Return (X, Y) of the center of cell containing provided text 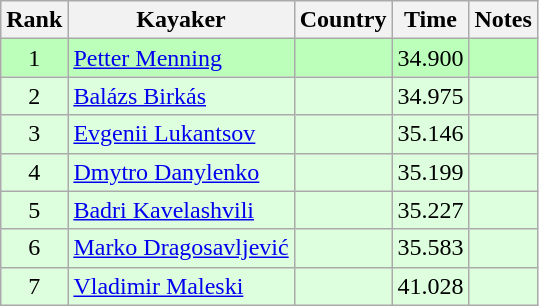
35.583 (430, 248)
2 (34, 96)
Dmytro Danylenko (181, 172)
Balázs Birkás (181, 96)
Notes (503, 20)
Marko Dragosavljević (181, 248)
Kayaker (181, 20)
Rank (34, 20)
6 (34, 248)
Petter Menning (181, 58)
Country (343, 20)
5 (34, 210)
35.199 (430, 172)
Badri Kavelashvili (181, 210)
41.028 (430, 286)
7 (34, 286)
35.227 (430, 210)
Vladimir Maleski (181, 286)
Time (430, 20)
3 (34, 134)
1 (34, 58)
35.146 (430, 134)
Evgenii Lukantsov (181, 134)
34.900 (430, 58)
4 (34, 172)
34.975 (430, 96)
